Search for the cell housing the specified text and yield its [x, y] center coordinate. 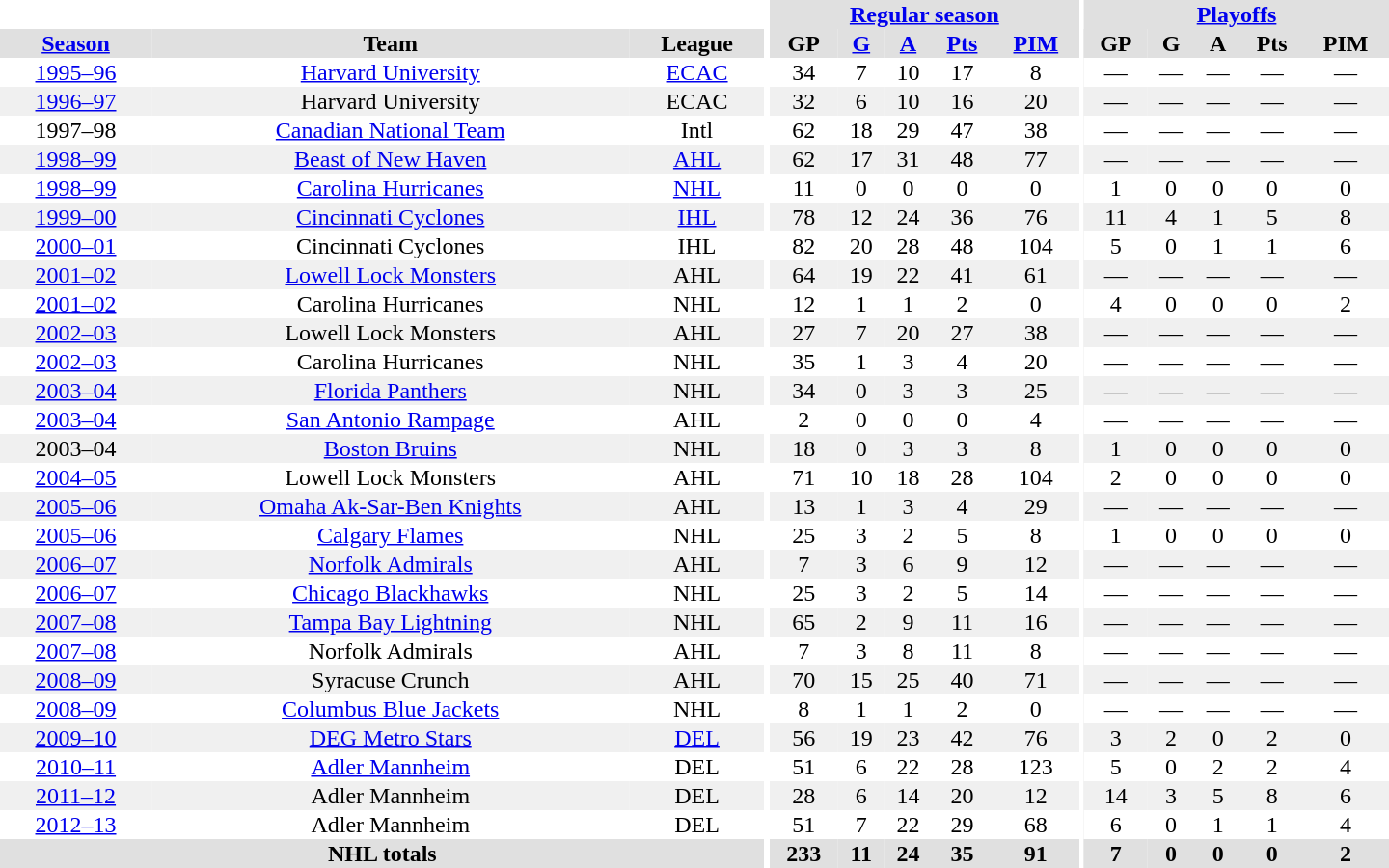
San Antonio Rampage [390, 420]
Florida Panthers [390, 391]
Season [75, 43]
47 [963, 130]
64 [803, 275]
Intl [696, 130]
233 [803, 854]
2011–12 [75, 796]
1996–97 [75, 101]
DEG Metro Stars [390, 738]
65 [803, 622]
15 [860, 680]
78 [803, 217]
1995–96 [75, 72]
61 [1036, 275]
70 [803, 680]
40 [963, 680]
2012–13 [75, 825]
36 [963, 217]
Canadian National Team [390, 130]
42 [963, 738]
2004–05 [75, 477]
Beast of New Haven [390, 159]
77 [1036, 159]
23 [909, 738]
82 [803, 246]
32 [803, 101]
League [696, 43]
Playoffs [1237, 14]
68 [1036, 825]
31 [909, 159]
1997–98 [75, 130]
Calgary Flames [390, 535]
NHL totals [382, 854]
2009–10 [75, 738]
2000–01 [75, 246]
56 [803, 738]
Chicago Blackhawks [390, 593]
Columbus Blue Jackets [390, 709]
Regular season [924, 14]
123 [1036, 767]
Boston Bruins [390, 448]
13 [803, 506]
Tampa Bay Lightning [390, 622]
2010–11 [75, 767]
Syracuse Crunch [390, 680]
1999–00 [75, 217]
41 [963, 275]
Omaha Ak-Sar-Ben Knights [390, 506]
91 [1036, 854]
Team [390, 43]
